Pinpoint the cell where the given text exists, returning its (X, Y) midpoint coordinate. 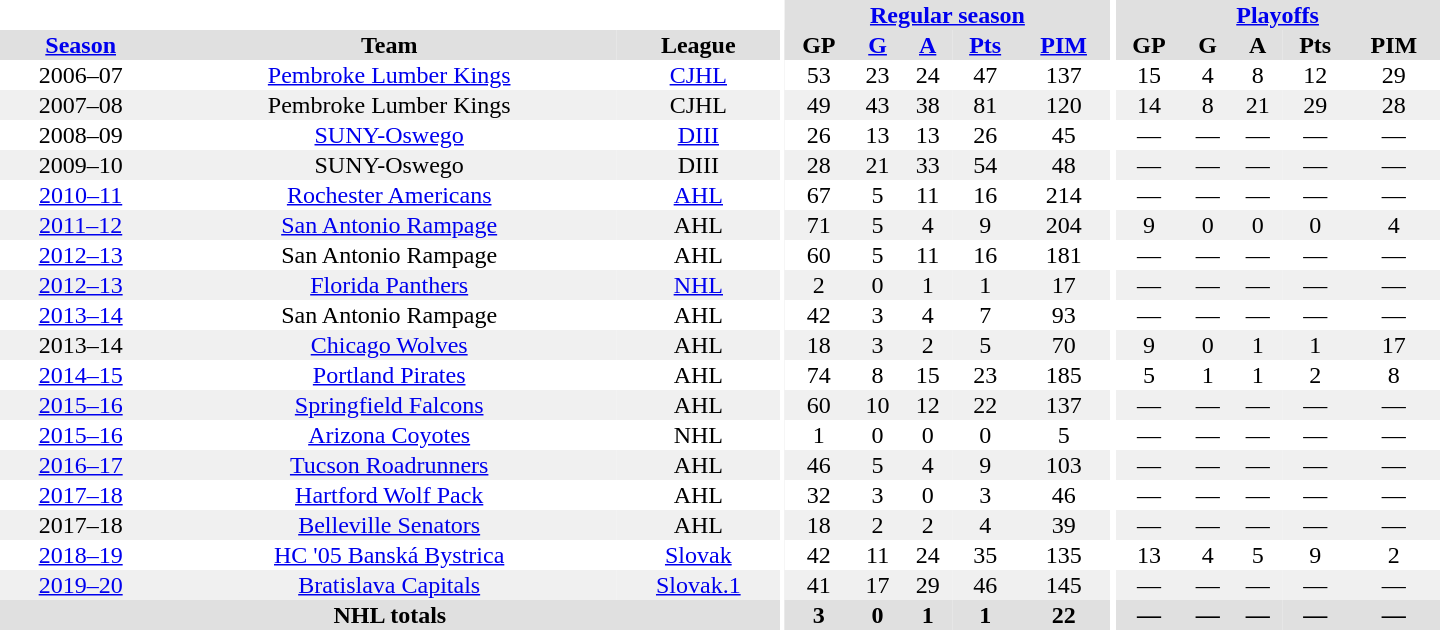
Rochester Americans (389, 195)
41 (818, 585)
181 (1064, 255)
2016–17 (80, 465)
49 (818, 105)
35 (986, 555)
33 (928, 165)
Portland Pirates (389, 375)
2011–12 (80, 225)
10 (878, 405)
53 (818, 75)
NHL totals (390, 615)
81 (986, 105)
39 (1064, 525)
214 (1064, 195)
Chicago Wolves (389, 345)
2006–07 (80, 75)
Regular season (948, 15)
93 (1064, 315)
Florida Panthers (389, 285)
Slovak (698, 555)
2019–20 (80, 585)
Team (389, 45)
2018–19 (80, 555)
74 (818, 375)
HC '05 Banská Bystrica (389, 555)
67 (818, 195)
103 (1064, 465)
38 (928, 105)
Slovak.1 (698, 585)
Playoffs (1278, 15)
135 (1064, 555)
71 (818, 225)
2010–11 (80, 195)
43 (878, 105)
Tucson Roadrunners (389, 465)
47 (986, 75)
2007–08 (80, 105)
185 (1064, 375)
Springfield Falcons (389, 405)
204 (1064, 225)
14 (1148, 105)
120 (1064, 105)
Season (80, 45)
Hartford Wolf Pack (389, 495)
7 (986, 315)
48 (1064, 165)
2009–10 (80, 165)
32 (818, 495)
Bratislava Capitals (389, 585)
70 (1064, 345)
54 (986, 165)
145 (1064, 585)
2008–09 (80, 135)
45 (1064, 135)
League (698, 45)
2014–15 (80, 375)
Belleville Senators (389, 525)
Arizona Coyotes (389, 435)
